For the text-containing cell, return its midpoint in (x, y) coordinate format. 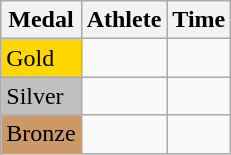
Gold (41, 58)
Time (199, 20)
Bronze (41, 134)
Athlete (124, 20)
Silver (41, 96)
Medal (41, 20)
